Scan for the cell matching the given text and deliver its (X, Y) coordinate at center. 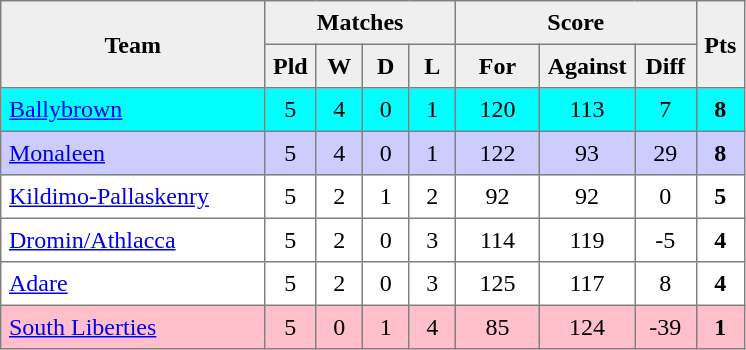
Kildimo-Pallaskenry (133, 197)
120 (497, 110)
Pts (720, 44)
Score (576, 23)
Diff (666, 66)
For (497, 66)
Matches (360, 23)
W (339, 66)
Monaleen (133, 153)
-39 (666, 327)
93 (586, 153)
119 (586, 240)
125 (497, 284)
Against (586, 66)
124 (586, 327)
L (432, 66)
Ballybrown (133, 110)
Pld (290, 66)
-5 (666, 240)
Adare (133, 284)
D (385, 66)
122 (497, 153)
Dromin/Athlacca (133, 240)
Team (133, 44)
114 (497, 240)
29 (666, 153)
85 (497, 327)
South Liberties (133, 327)
113 (586, 110)
7 (666, 110)
117 (586, 284)
